Scan for the cell matching the given text and deliver its [X, Y] coordinate at center. 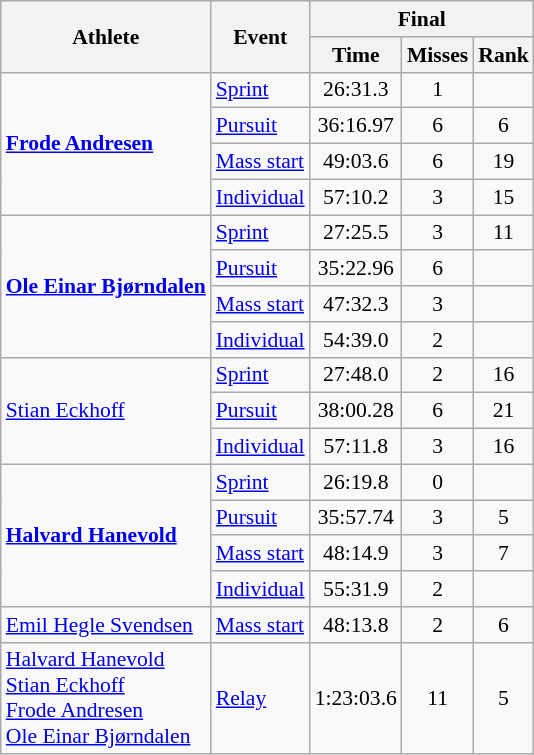
57:10.2 [356, 197]
Time [356, 55]
Ole Einar Bjørndalen [106, 286]
27:25.5 [356, 233]
Frode Andresen [106, 143]
Event [260, 36]
0 [438, 482]
1:23:03.6 [356, 698]
47:32.3 [356, 304]
36:16.97 [356, 126]
57:11.8 [356, 447]
7 [504, 554]
49:03.6 [356, 162]
Rank [504, 55]
19 [504, 162]
26:31.3 [356, 90]
Stian Eckhoff [106, 410]
48:14.9 [356, 554]
27:48.0 [356, 375]
Halvard Hanevold [106, 535]
26:19.8 [356, 482]
38:00.28 [356, 411]
54:39.0 [356, 340]
35:57.74 [356, 518]
55:31.9 [356, 589]
Relay [260, 698]
21 [504, 411]
1 [438, 90]
Misses [438, 55]
48:13.8 [356, 625]
Emil Hegle Svendsen [106, 625]
35:22.96 [356, 269]
Athlete [106, 36]
Halvard HanevoldStian EckhoffFrode AndresenOle Einar Bjørndalen [106, 698]
15 [504, 197]
Final [422, 19]
